Return [x, y] of the center of cell containing provided text 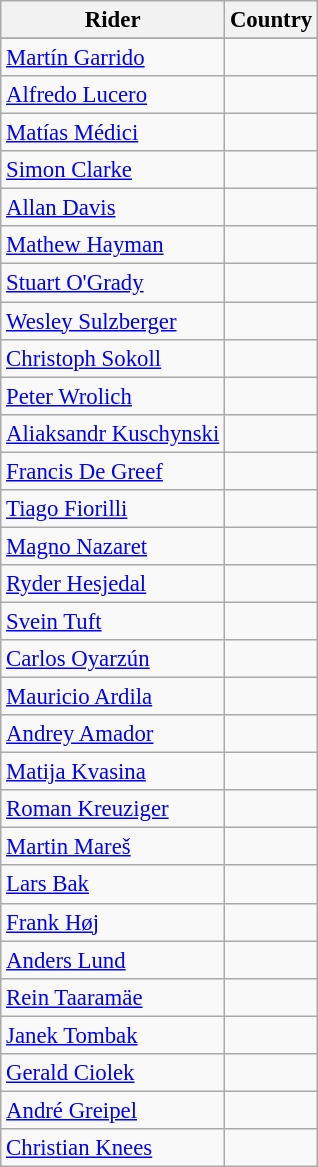
Rider [113, 20]
Tiago Fiorilli [113, 509]
Francis De Greef [113, 471]
André Greipel [113, 1110]
Mauricio Ardila [113, 697]
Stuart O'Grady [113, 283]
Wesley Sulzberger [113, 321]
Christian Knees [113, 1148]
Magno Nazaret [113, 546]
Country [272, 20]
Simon Clarke [113, 170]
Andrey Amador [113, 734]
Ryder Hesjedal [113, 584]
Peter Wrolich [113, 396]
Lars Bak [113, 885]
Matija Kvasina [113, 772]
Svein Tuft [113, 621]
Aliaksandr Kuschynski [113, 433]
Martin Mareš [113, 847]
Mathew Hayman [113, 245]
Martín Garrido [113, 58]
Alfredo Lucero [113, 95]
Anders Lund [113, 960]
Carlos Oyarzún [113, 659]
Matías Médici [113, 133]
Gerald Ciolek [113, 1073]
Roman Kreuziger [113, 809]
Rein Taaramäe [113, 997]
Janek Tombak [113, 1035]
Allan Davis [113, 208]
Frank Høj [113, 922]
Christoph Sokoll [113, 358]
